Identify which cell holds the provided text, then report its [X, Y] central coordinate. 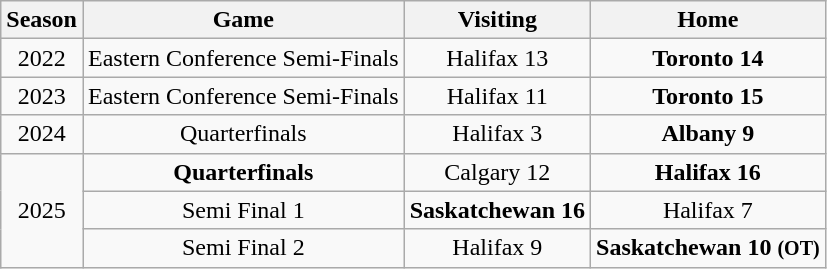
Home [708, 20]
Halifax 9 [497, 248]
Saskatchewan 10 (OT) [708, 248]
2025 [42, 210]
2024 [42, 134]
Season [42, 20]
Game [243, 20]
Visiting [497, 20]
Toronto 15 [708, 96]
Halifax 7 [708, 210]
Semi Final 2 [243, 248]
Albany 9 [708, 134]
Calgary 12 [497, 172]
Semi Final 1 [243, 210]
Halifax 3 [497, 134]
2022 [42, 58]
Halifax 13 [497, 58]
Halifax 11 [497, 96]
Saskatchewan 16 [497, 210]
Halifax 16 [708, 172]
2023 [42, 96]
Toronto 14 [708, 58]
